Return the [X, Y] coordinate for the center point of the cell that contains the specified text.  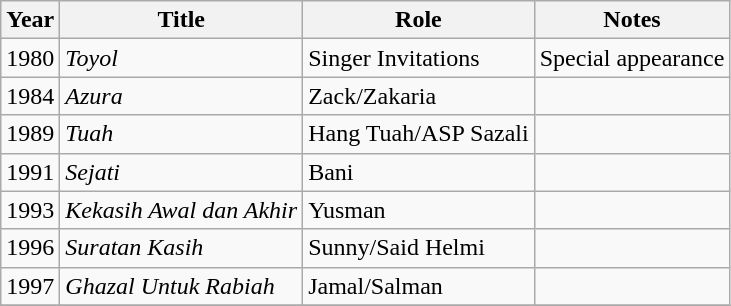
Notes [632, 20]
Sejati [182, 172]
Bani [419, 172]
Sunny/Said Helmi [419, 248]
1993 [30, 210]
Toyol [182, 58]
Ghazal Untuk Rabiah [182, 286]
Jamal/Salman [419, 286]
1989 [30, 134]
Singer Invitations [419, 58]
Yusman [419, 210]
Azura [182, 96]
Hang Tuah/ASP Sazali [419, 134]
1996 [30, 248]
Special appearance [632, 58]
1980 [30, 58]
1997 [30, 286]
Suratan Kasih [182, 248]
Tuah [182, 134]
1991 [30, 172]
Zack/Zakaria [419, 96]
Year [30, 20]
1984 [30, 96]
Title [182, 20]
Role [419, 20]
Kekasih Awal dan Akhir [182, 210]
